Scan for the cell matching the given text and deliver its [X, Y] coordinate at center. 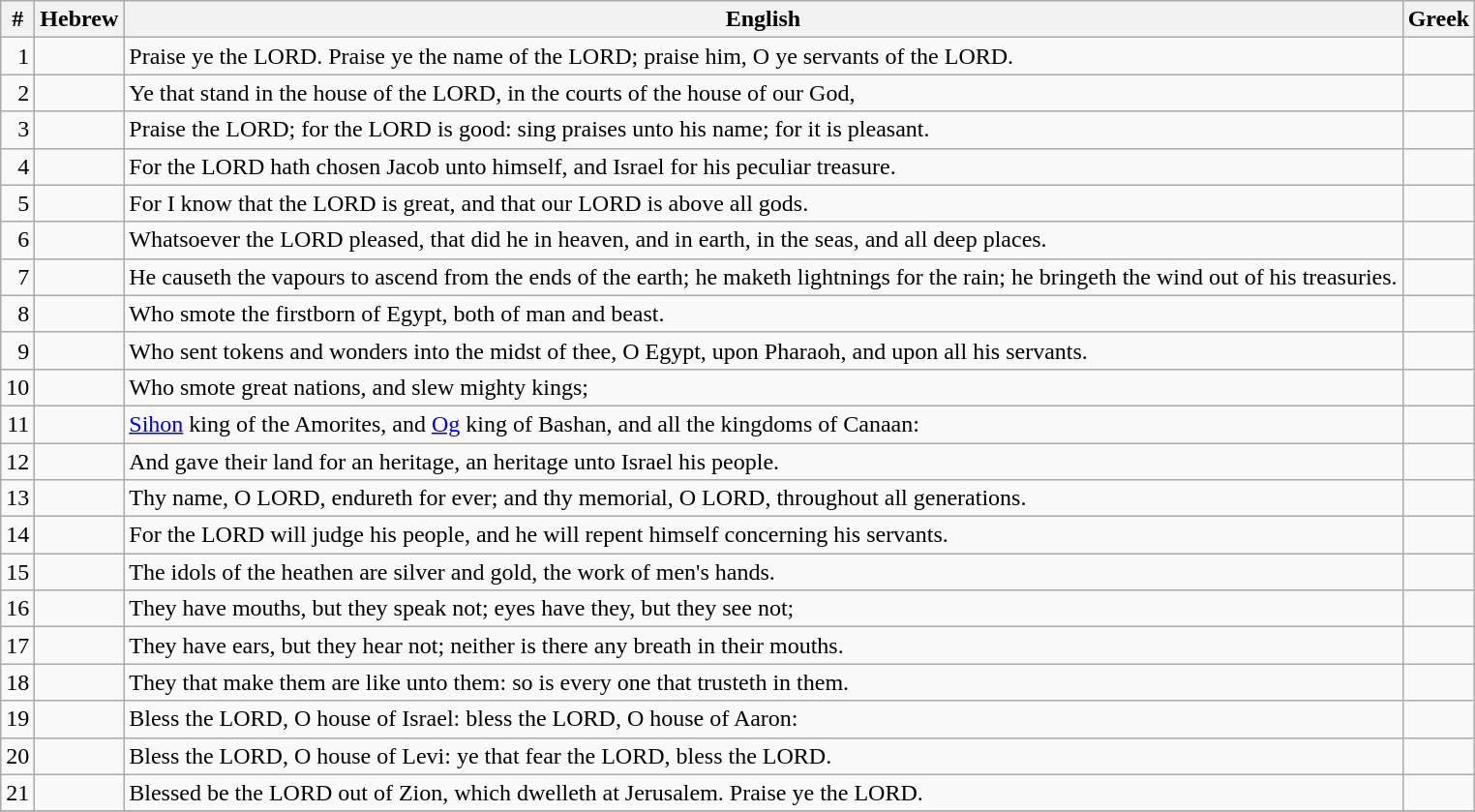
14 [17, 535]
10 [17, 387]
# [17, 19]
They have mouths, but they speak not; eyes have they, but they see not; [763, 609]
Whatsoever the LORD pleased, that did he in heaven, and in earth, in the seas, and all deep places. [763, 240]
He causeth the vapours to ascend from the ends of the earth; he maketh lightnings for the rain; he bringeth the wind out of his treasuries. [763, 277]
6 [17, 240]
16 [17, 609]
For I know that the LORD is great, and that our LORD is above all gods. [763, 203]
12 [17, 462]
Bless the LORD, O house of Israel: bless the LORD, O house of Aaron: [763, 719]
2 [17, 93]
7 [17, 277]
3 [17, 130]
For the LORD hath chosen Jacob unto himself, and Israel for his peculiar treasure. [763, 166]
Who smote the firstborn of Egypt, both of man and beast. [763, 314]
Bless the LORD, O house of Levi: ye that fear the LORD, bless the LORD. [763, 756]
20 [17, 756]
Hebrew [79, 19]
1 [17, 56]
8 [17, 314]
Praise the LORD; for the LORD is good: sing praises unto his name; for it is pleasant. [763, 130]
They have ears, but they hear not; neither is there any breath in their mouths. [763, 646]
18 [17, 682]
15 [17, 572]
17 [17, 646]
13 [17, 498]
They that make them are like unto them: so is every one that trusteth in them. [763, 682]
11 [17, 424]
Greek [1438, 19]
Ye that stand in the house of the LORD, in the courts of the house of our God, [763, 93]
4 [17, 166]
The idols of the heathen are silver and gold, the work of men's hands. [763, 572]
21 [17, 793]
Praise ye the LORD. Praise ye the name of the LORD; praise him, O ye servants of the LORD. [763, 56]
Blessed be the LORD out of Zion, which dwelleth at Jerusalem. Praise ye the LORD. [763, 793]
Thy name, O LORD, endureth for ever; and thy memorial, O LORD, throughout all generations. [763, 498]
Sihon king of the Amorites, and Og king of Bashan, and all the kingdoms of Canaan: [763, 424]
19 [17, 719]
For the LORD will judge his people, and he will repent himself concerning his servants. [763, 535]
9 [17, 350]
Who smote great nations, and slew mighty kings; [763, 387]
English [763, 19]
And gave their land for an heritage, an heritage unto Israel his people. [763, 462]
5 [17, 203]
Who sent tokens and wonders into the midst of thee, O Egypt, upon Pharaoh, and upon all his servants. [763, 350]
